Search for the cell housing the specified text and yield its (x, y) center coordinate. 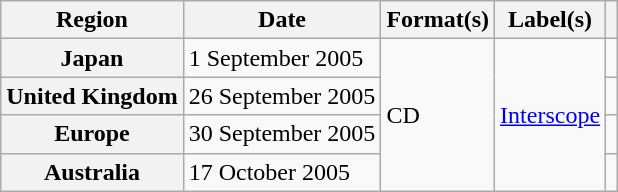
Australia (92, 172)
Date (282, 20)
United Kingdom (92, 96)
17 October 2005 (282, 172)
1 September 2005 (282, 58)
26 September 2005 (282, 96)
Format(s) (438, 20)
30 September 2005 (282, 134)
Interscope (550, 115)
Label(s) (550, 20)
Japan (92, 58)
CD (438, 115)
Region (92, 20)
Europe (92, 134)
